Determine the [x, y] coordinate at the center of the cell enclosing the given text.  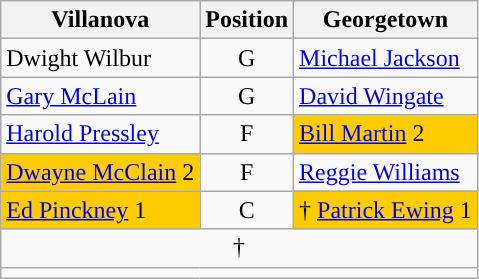
C [247, 210]
Reggie Williams [386, 172]
Ed Pinckney 1 [100, 210]
Dwayne McClain 2 [100, 172]
† [239, 248]
Bill Martin 2 [386, 134]
Gary McLain [100, 96]
Dwight Wilbur [100, 58]
Michael Jackson [386, 58]
† Patrick Ewing 1 [386, 210]
Georgetown [386, 20]
David Wingate [386, 96]
Harold Pressley [100, 134]
Position [247, 20]
Villanova [100, 20]
